Extract the [x, y] coordinate from the center of the cell holding the provided text.  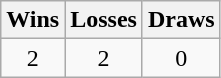
Losses [104, 20]
0 [181, 58]
Draws [181, 20]
Wins [33, 20]
